Return (x, y) of the center of cell containing provided text 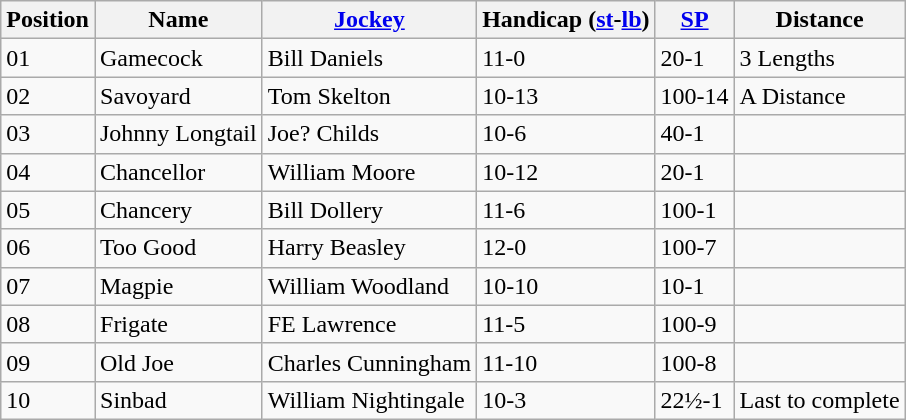
Chancellor (178, 172)
Chancery (178, 210)
04 (48, 172)
Bill Daniels (369, 58)
10-10 (566, 286)
Name (178, 20)
10-1 (694, 286)
FE Lawrence (369, 324)
11-5 (566, 324)
01 (48, 58)
11-0 (566, 58)
10-3 (566, 400)
11-10 (566, 362)
Joe? Childs (369, 134)
Jockey (369, 20)
09 (48, 362)
100-1 (694, 210)
10 (48, 400)
Position (48, 20)
Distance (820, 20)
07 (48, 286)
12-0 (566, 248)
William Nightingale (369, 400)
02 (48, 96)
10-6 (566, 134)
Handicap (st-lb) (566, 20)
Tom Skelton (369, 96)
100-14 (694, 96)
06 (48, 248)
100-8 (694, 362)
Magpie (178, 286)
40-1 (694, 134)
100-9 (694, 324)
Harry Beasley (369, 248)
William Woodland (369, 286)
Charles Cunningham (369, 362)
William Moore (369, 172)
Bill Dollery (369, 210)
Gamecock (178, 58)
Frigate (178, 324)
3 Lengths (820, 58)
Too Good (178, 248)
A Distance (820, 96)
08 (48, 324)
22½-1 (694, 400)
10-12 (566, 172)
Johnny Longtail (178, 134)
Old Joe (178, 362)
03 (48, 134)
Last to complete (820, 400)
10-13 (566, 96)
100-7 (694, 248)
Sinbad (178, 400)
SP (694, 20)
11-6 (566, 210)
Savoyard (178, 96)
05 (48, 210)
